Identify which cell holds the provided text, then report its (X, Y) central coordinate. 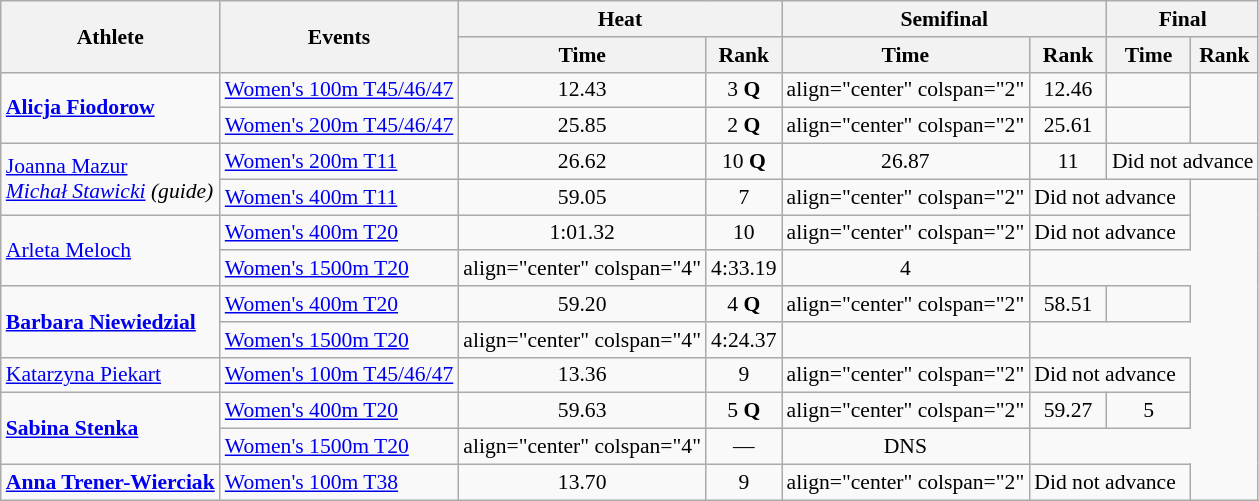
59.27 (1068, 411)
Women's 400m T11 (340, 197)
11 (1068, 162)
Alicja Fiodorow (110, 108)
Joanna MazurMichał Stawicki (guide) (110, 180)
Barbara Niewiedzial (110, 322)
4 Q (744, 304)
25.61 (1068, 126)
26.62 (582, 162)
Women's 200m T45/46/47 (340, 126)
Arleta Meloch (110, 250)
26.87 (906, 162)
7 (744, 197)
59.05 (582, 197)
2 Q (744, 126)
12.43 (582, 90)
4 (906, 269)
4:24.37 (744, 340)
Women's 200m T11 (340, 162)
Katarzyna Piekart (110, 375)
Heat (620, 19)
58.51 (1068, 304)
25.85 (582, 126)
Final (1183, 19)
13.36 (582, 375)
59.20 (582, 304)
12.46 (1068, 90)
10 Q (744, 162)
10 (744, 233)
13.70 (582, 482)
59.63 (582, 411)
5 (1148, 411)
DNS (906, 447)
Events (340, 36)
1:01.32 (582, 233)
— (744, 447)
Semifinal (944, 19)
3 Q (744, 90)
Sabina Stenka (110, 428)
5 Q (744, 411)
Anna Trener-Wierciak (110, 482)
Athlete (110, 36)
Women's 100m T38 (340, 482)
4:33.19 (744, 269)
